Provide the (x, y) coordinate of the cell's center where the given text is located.  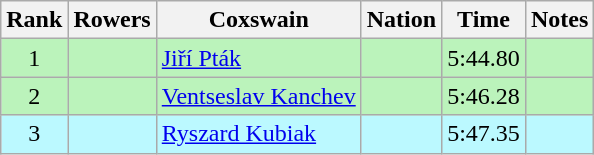
5:47.35 (484, 134)
5:46.28 (484, 96)
Ryszard Kubiak (258, 134)
1 (34, 58)
3 (34, 134)
Ventseslav Kanchev (258, 96)
5:44.80 (484, 58)
Nation (401, 20)
2 (34, 96)
Jiří Pták (258, 58)
Notes (559, 20)
Rank (34, 20)
Coxswain (258, 20)
Time (484, 20)
Rowers (112, 20)
